Return the (X, Y) coordinate for the center point of the cell that contains the specified text.  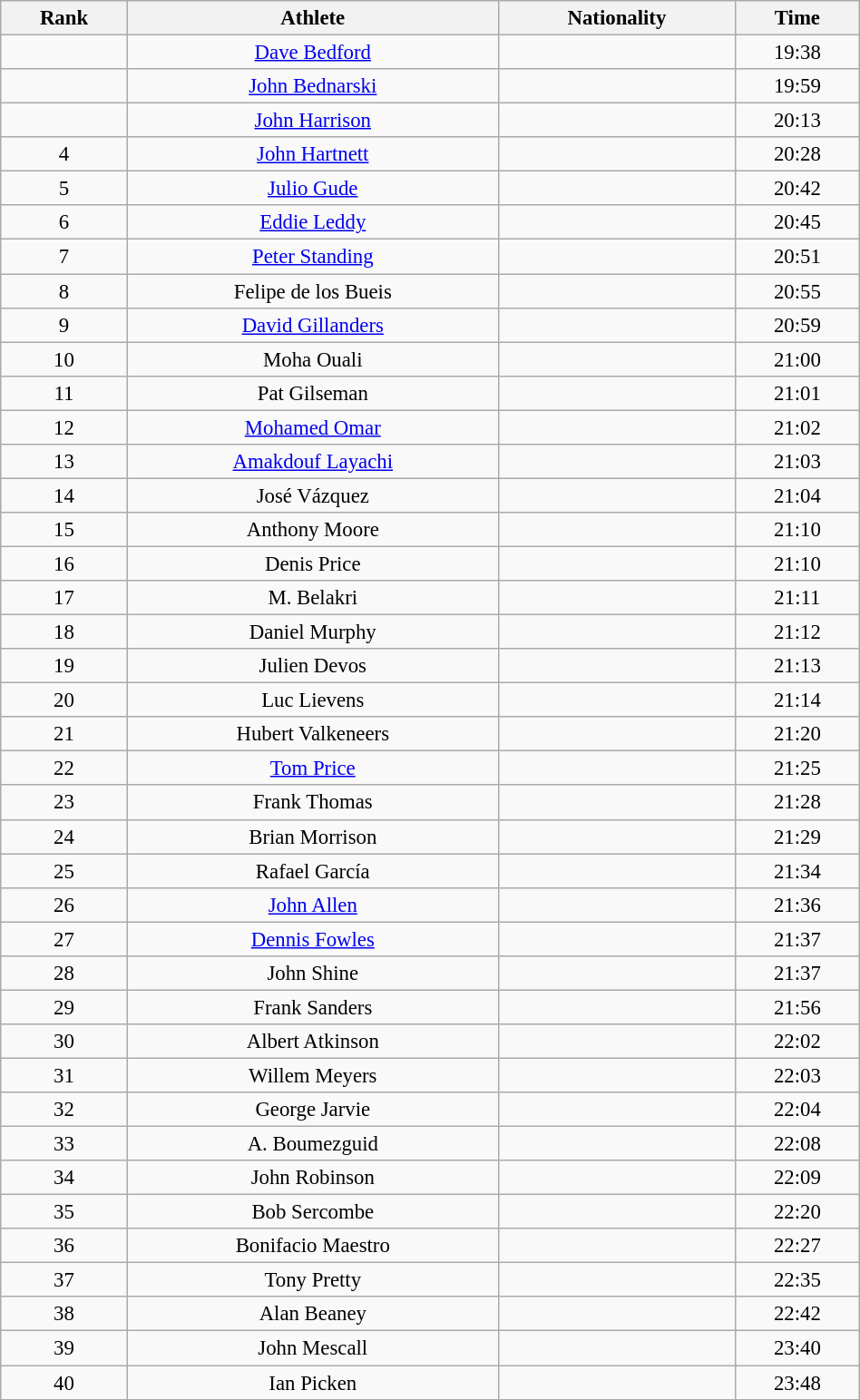
21:12 (798, 632)
21:56 (798, 1007)
22:03 (798, 1075)
Daniel Murphy (312, 632)
23 (64, 803)
13 (64, 462)
4 (64, 154)
21:29 (798, 837)
21:28 (798, 803)
Luc Lievens (312, 700)
22:42 (798, 1315)
M. Belakri (312, 598)
20:42 (798, 189)
Tom Price (312, 769)
26 (64, 905)
22:02 (798, 1042)
Time (798, 18)
Denis Price (312, 563)
A. Boumezguid (312, 1144)
José Vázquez (312, 495)
22:04 (798, 1110)
7 (64, 257)
Frank Thomas (312, 803)
34 (64, 1178)
John Mescall (312, 1348)
Moha Ouali (312, 359)
19:59 (798, 86)
24 (64, 837)
Athlete (312, 18)
20:13 (798, 121)
6 (64, 222)
20:59 (798, 325)
19:38 (798, 53)
17 (64, 598)
39 (64, 1348)
21:03 (798, 462)
21:00 (798, 359)
Julien Devos (312, 666)
John Bednarski (312, 86)
15 (64, 530)
16 (64, 563)
Ian Picken (312, 1383)
Anthony Moore (312, 530)
Nationality (617, 18)
John Shine (312, 974)
21:36 (798, 905)
21:11 (798, 598)
Albert Atkinson (312, 1042)
Dennis Fowles (312, 939)
21:34 (798, 871)
21:04 (798, 495)
5 (64, 189)
Dave Bedford (312, 53)
21:25 (798, 769)
Peter Standing (312, 257)
21 (64, 734)
David Gillanders (312, 325)
31 (64, 1075)
22:20 (798, 1212)
29 (64, 1007)
33 (64, 1144)
25 (64, 871)
9 (64, 325)
10 (64, 359)
14 (64, 495)
John Hartnett (312, 154)
40 (64, 1383)
Rank (64, 18)
John Robinson (312, 1178)
Amakdouf Layachi (312, 462)
30 (64, 1042)
21:02 (798, 427)
Bob Sercombe (312, 1212)
23:40 (798, 1348)
37 (64, 1280)
George Jarvie (312, 1110)
20:28 (798, 154)
36 (64, 1246)
Brian Morrison (312, 837)
11 (64, 393)
20:51 (798, 257)
John Allen (312, 905)
Frank Sanders (312, 1007)
Rafael García (312, 871)
John Harrison (312, 121)
27 (64, 939)
Felipe de los Bueis (312, 291)
Eddie Leddy (312, 222)
18 (64, 632)
22:09 (798, 1178)
28 (64, 974)
20:45 (798, 222)
19 (64, 666)
23:48 (798, 1383)
21:01 (798, 393)
21:14 (798, 700)
Willem Meyers (312, 1075)
Mohamed Omar (312, 427)
22:35 (798, 1280)
Julio Gude (312, 189)
38 (64, 1315)
22:27 (798, 1246)
20:55 (798, 291)
32 (64, 1110)
Pat Gilseman (312, 393)
22:08 (798, 1144)
8 (64, 291)
12 (64, 427)
20 (64, 700)
21:13 (798, 666)
21:20 (798, 734)
22 (64, 769)
Hubert Valkeneers (312, 734)
Alan Beaney (312, 1315)
Bonifacio Maestro (312, 1246)
35 (64, 1212)
Tony Pretty (312, 1280)
